Determine the (x, y) coordinate at the center of the cell enclosing the given text.  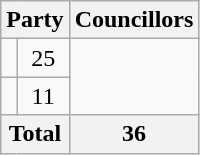
Councillors (134, 20)
Total (35, 134)
Party (35, 20)
11 (43, 96)
25 (43, 58)
36 (134, 134)
